Return the (x, y) coordinate for the center point of the cell that contains the specified text.  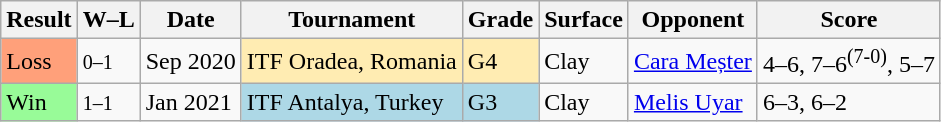
Grade (500, 20)
Cara Meșter (692, 62)
Date (190, 20)
Tournament (352, 20)
ITF Oradea, Romania (352, 62)
Melis Uyar (692, 102)
Jan 2021 (190, 102)
W–L (108, 20)
1–1 (108, 102)
ITF Antalya, Turkey (352, 102)
G4 (500, 62)
G3 (500, 102)
Win (39, 102)
Opponent (692, 20)
Loss (39, 62)
4–6, 7–6(7-0), 5–7 (848, 62)
Score (848, 20)
Sep 2020 (190, 62)
6–3, 6–2 (848, 102)
Result (39, 20)
0–1 (108, 62)
Surface (584, 20)
